Pinpoint the cell where the given text exists, returning its (X, Y) midpoint coordinate. 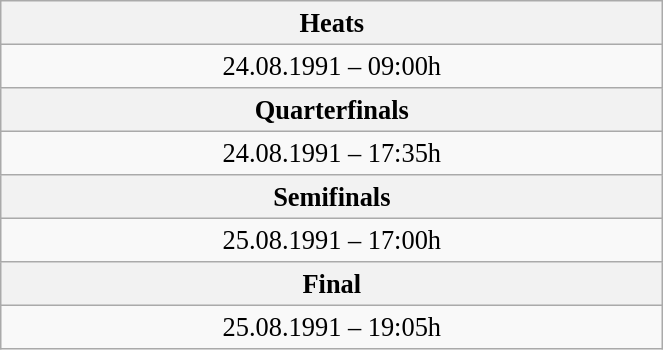
25.08.1991 – 19:05h (332, 327)
Final (332, 284)
24.08.1991 – 09:00h (332, 66)
25.08.1991 – 17:00h (332, 240)
Heats (332, 22)
Semifinals (332, 197)
Quarterfinals (332, 109)
24.08.1991 – 17:35h (332, 153)
